For the text-containing cell, return its midpoint in (X, Y) coordinate format. 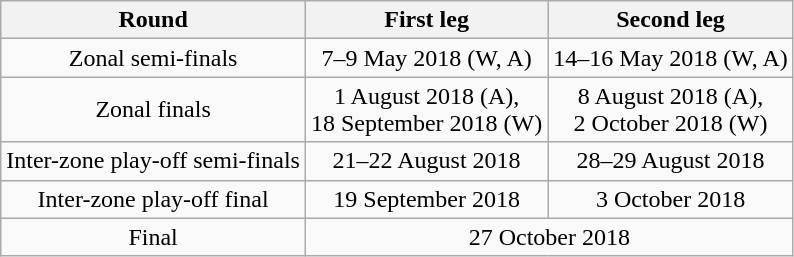
21–22 August 2018 (426, 161)
8 August 2018 (A),2 October 2018 (W) (671, 110)
1 August 2018 (A),18 September 2018 (W) (426, 110)
14–16 May 2018 (W, A) (671, 58)
Zonal finals (154, 110)
First leg (426, 20)
Final (154, 237)
Round (154, 20)
7–9 May 2018 (W, A) (426, 58)
Inter-zone play-off semi-finals (154, 161)
Zonal semi-finals (154, 58)
3 October 2018 (671, 199)
28–29 August 2018 (671, 161)
27 October 2018 (549, 237)
Second leg (671, 20)
Inter-zone play-off final (154, 199)
19 September 2018 (426, 199)
